Find where the given text appears and provide that cell's center as (x, y) coordinate. 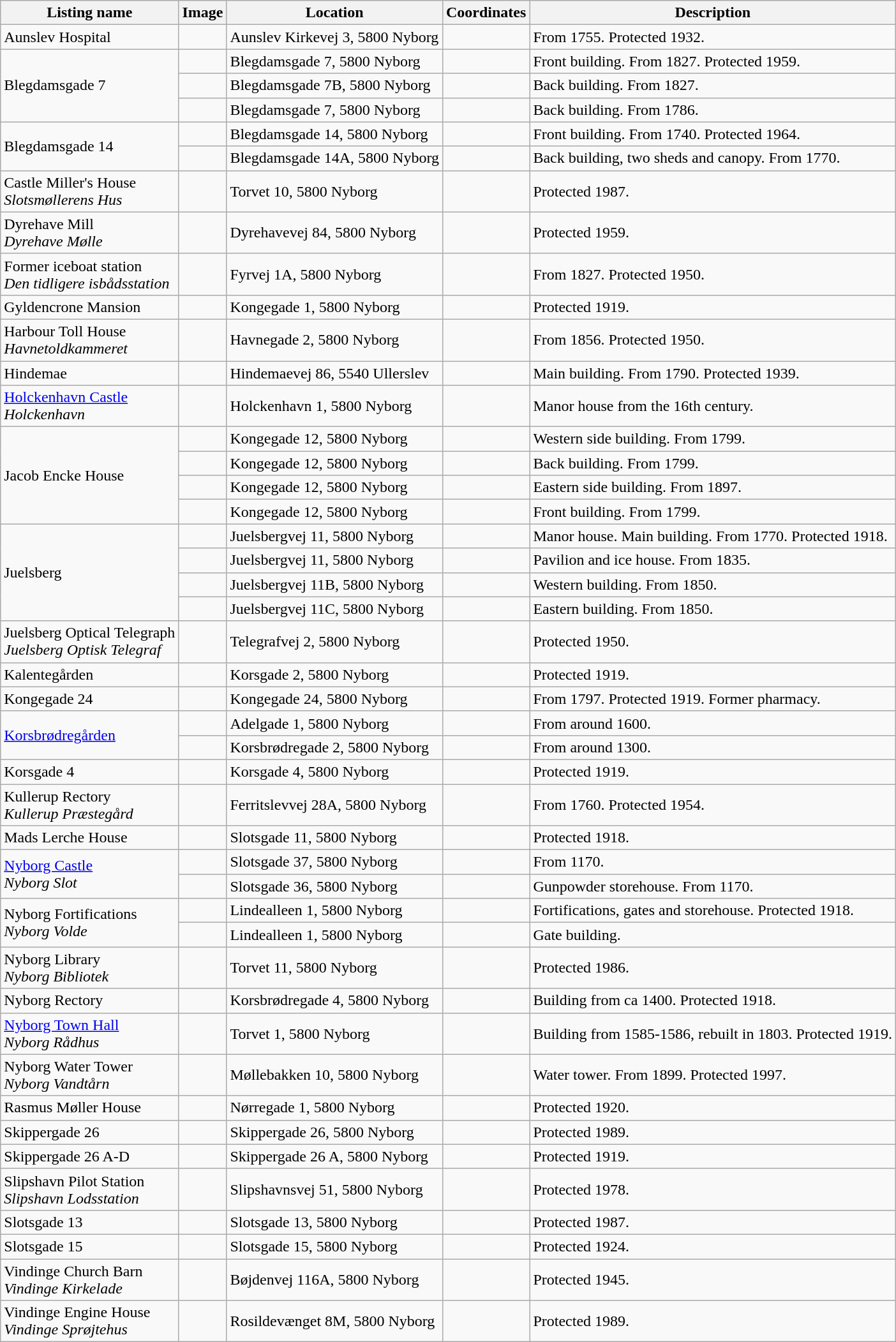
Nyborg LibraryNyborg Bibliotek (89, 967)
Slotsgade 15, 5800 Nyborg (334, 1246)
Aunslev Hospital (89, 37)
Fyrvej 1A, 5800 Nyborg (334, 274)
From 1755. Protected 1932. (713, 37)
Protected 1978. (713, 1189)
Main building. From 1790. Protected 1939. (713, 373)
Skippergade 26 (89, 1132)
Slotsgade 13, 5800 Nyborg (334, 1222)
Dyrehave MillDyrehave Mølle (89, 232)
Slotsgade 13 (89, 1222)
Korsgade 2, 5800 Nyborg (334, 675)
Adelgade 1, 5800 Nyborg (334, 723)
Protected 1945. (713, 1279)
Blegdamsgade 7B, 5800 Nyborg (334, 86)
Nyborg CastleNyborg Slot (89, 874)
Back building. From 1786. (713, 110)
Skippergade 26 A, 5800 Nyborg (334, 1156)
Slipshavnsvej 51, 5800 Nyborg (334, 1189)
Møllebakken 10, 5800 Nyborg (334, 1075)
Kullerup Rectory Kullerup Præstegård (89, 804)
Korsgade 4, 5800 Nyborg (334, 772)
Harbour Toll HouseHavnetoldkammeret (89, 339)
Manor house from the 16th century. (713, 406)
Mads Lerche House (89, 838)
Blegdamsgade 7 (89, 86)
Vindinge Church BarnVindinge Kirkelade (89, 1279)
Western side building. From 1799. (713, 439)
Building from 1585-1586, rebuilt in 1803. Protected 1919. (713, 1034)
Protected 1950. (713, 642)
From around 1600. (713, 723)
Eastern side building. From 1897. (713, 488)
From 1760. Protected 1954. (713, 804)
Back building, two sheds and canopy. From 1770. (713, 158)
Korsbrødregården (89, 735)
Protected 1918. (713, 838)
Nyborg Water TowerNyborg Vandtårn (89, 1075)
Nørregade 1, 5800 Nyborg (334, 1108)
From around 1300. (713, 747)
Gyldencrone Mansion (89, 307)
Nyborg Rectory (89, 1001)
Back building. From 1799. (713, 463)
Slotsgade 15 (89, 1246)
Front building. From 1827. Protected 1959. (713, 61)
Kongegade 1, 5800 Nyborg (334, 307)
Protected 1986. (713, 967)
Skippergade 26 A-D (89, 1156)
Korsbrødregade 4, 5800 Nyborg (334, 1001)
Juelsbergvej 11C, 5800 Nyborg (334, 609)
Juelsbergvej 11B, 5800 Nyborg (334, 585)
Bøjdenvej 116A, 5800 Nyborg (334, 1279)
From 1827. Protected 1950. (713, 274)
Blegdamsgade 14 (89, 146)
Building from ca 1400. Protected 1918. (713, 1001)
Slotsgade 37, 5800 Nyborg (334, 862)
Fortifications, gates and storehouse. Protected 1918. (713, 911)
Front building. From 1740. Protected 1964. (713, 134)
Rosildevænget 8M, 5800 Nyborg (334, 1321)
Image (203, 13)
From 1856. Protected 1950. (713, 339)
Nyborg FortificationsNyborg Volde (89, 923)
Eastern building. From 1850. (713, 609)
Water tower. From 1899. Protected 1997. (713, 1075)
Location (334, 13)
Protected 1924. (713, 1246)
Korsgade 4 (89, 772)
From 1797. Protected 1919. Former pharmacy. (713, 699)
Aunslev Kirkevej 3, 5800 Nyborg (334, 37)
Coordinates (486, 13)
Hindemaevej 86, 5540 Ullerslev (334, 373)
Slipshavn Pilot StationSlipshavn Lodsstation (89, 1189)
Protected 1920. (713, 1108)
Jacob Encke House (89, 475)
Vindinge Engine HouseVindinge Sprøjtehus (89, 1321)
Pavilion and ice house. From 1835. (713, 560)
Juelsberg Optical TelegraphJuelsberg Optisk Telegraf (89, 642)
Torvet 1, 5800 Nyborg (334, 1034)
From 1170. (713, 862)
Rasmus Møller House (89, 1108)
Gunpowder storehouse. From 1170. (713, 886)
Listing name (89, 13)
Juelsberg (89, 572)
Front building. From 1799. (713, 512)
Western building. From 1850. (713, 585)
Back building. From 1827. (713, 86)
Gate building. (713, 935)
Blegdamsgade 14, 5800 Nyborg (334, 134)
Ferritslevvej 28A, 5800 Nyborg (334, 804)
Protected 1959. (713, 232)
Slotsgade 36, 5800 Nyborg (334, 886)
Manor house. Main building. From 1770. Protected 1918. (713, 536)
Blegdamsgade 14A, 5800 Nyborg (334, 158)
Dyrehavevej 84, 5800 Nyborg (334, 232)
Skippergade 26, 5800 Nyborg (334, 1132)
Kongegade 24, 5800 Nyborg (334, 699)
Description (713, 13)
Havnegade 2, 5800 Nyborg (334, 339)
Kalentegården (89, 675)
Castle Miller's HouseSlotsmøllerens Hus (89, 191)
Holckenhavn CastleHolckenhavn (89, 406)
Holckenhavn 1, 5800 Nyborg (334, 406)
Nyborg Town HallNyborg Rådhus (89, 1034)
Kongegade 24 (89, 699)
Torvet 10, 5800 Nyborg (334, 191)
Former iceboat stationDen tidligere isbådsstation (89, 274)
Slotsgade 11, 5800 Nyborg (334, 838)
Korsbrødregade 2, 5800 Nyborg (334, 747)
Torvet 11, 5800 Nyborg (334, 967)
Hindemae (89, 373)
Telegrafvej 2, 5800 Nyborg (334, 642)
